Provide the [x, y] coordinate of the cell's center where the given text is located.  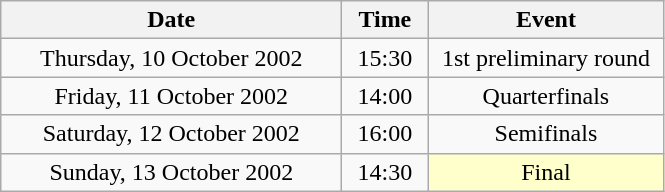
1st preliminary round [546, 58]
14:00 [385, 96]
15:30 [385, 58]
Thursday, 10 October 2002 [172, 58]
16:00 [385, 134]
Saturday, 12 October 2002 [172, 134]
Event [546, 20]
Final [546, 172]
Quarterfinals [546, 96]
14:30 [385, 172]
Friday, 11 October 2002 [172, 96]
Semifinals [546, 134]
Sunday, 13 October 2002 [172, 172]
Date [172, 20]
Time [385, 20]
